Determine the [X, Y] coordinate at the center of the cell enclosing the given text.  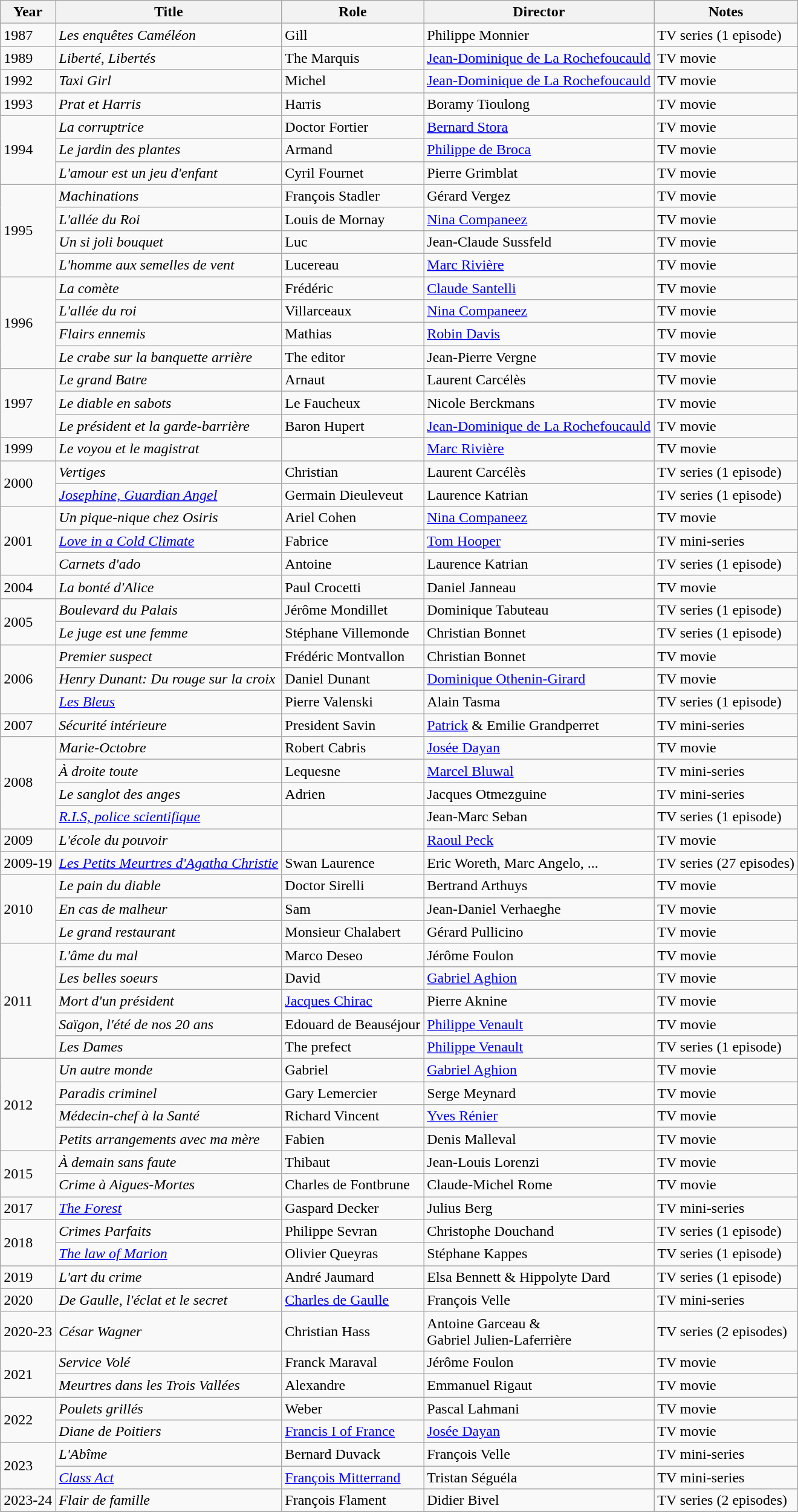
1992 [28, 81]
César Wagner [169, 1331]
Denis Malleval [539, 1139]
Charles de Fontbrune [353, 1185]
À droite toute [169, 771]
Boulevard du Palais [169, 610]
Nicole Berckmans [539, 403]
L'Abîme [169, 1455]
2023 [28, 1466]
2010 [28, 909]
Pierre Grimblat [539, 173]
Liberté, Libertés [169, 58]
2021 [28, 1374]
1996 [28, 323]
David [353, 978]
Un autre monde [169, 1070]
Lucereau [353, 265]
Jean-Marc Seban [539, 817]
Christophe Douchand [539, 1231]
Le juge est une femme [169, 633]
L'homme aux semelles de vent [169, 265]
Fabrice [353, 541]
Robert Cabris [353, 748]
2009-19 [28, 863]
2020-23 [28, 1331]
Le grand Batre [169, 380]
2017 [28, 1208]
Stéphane Villemonde [353, 633]
Meurtres dans les Trois Vallées [169, 1385]
Les Petits Meurtres d'Agatha Christie [169, 863]
Notes [726, 12]
Germain Dieuleveut [353, 495]
Le diable en sabots [169, 403]
2000 [28, 483]
L'âme du mal [169, 955]
2005 [28, 621]
Bertrand Arthuys [539, 886]
Thibaut [353, 1162]
Henry Dunant: Du rouge sur la croix [169, 679]
Vertiges [169, 472]
Philippe de Broca [539, 150]
Les belles soeurs [169, 978]
Tristan Séguéla [539, 1478]
La corruptrice [169, 127]
Frédéric [353, 288]
Jean-Daniel Verhaeghe [539, 909]
Taxi Girl [169, 81]
Paradis criminel [169, 1093]
Le pain du diable [169, 886]
Bernard Duvack [353, 1455]
L'amour est un jeu d'enfant [169, 173]
Boramy Tioulong [539, 104]
Olivier Queyras [353, 1254]
Bernard Stora [539, 127]
Daniel Dunant [353, 679]
De Gaulle, l'éclat et le secret [169, 1300]
L'allée du roi [169, 311]
Role [353, 12]
Mathias [353, 334]
2023-24 [28, 1501]
Christian [353, 472]
Gabriel [353, 1070]
The editor [353, 357]
Emmanuel Rigaut [539, 1385]
2009 [28, 840]
1994 [28, 150]
François Flament [353, 1501]
Harris [353, 104]
Class Act [169, 1478]
Christian Hass [353, 1331]
R.I.S, police scientifique [169, 817]
Michel [353, 81]
Claude Santelli [539, 288]
À demain sans faute [169, 1162]
1989 [28, 58]
TV series (27 episodes) [726, 863]
Doctor Sirelli [353, 886]
Swan Laurence [353, 863]
Ariel Cohen [353, 518]
Serge Meynard [539, 1093]
En cas de malheur [169, 909]
Robin Davis [539, 334]
The Marquis [353, 58]
Les Bleus [169, 702]
1997 [28, 403]
Monsieur Chalabert [353, 932]
Pierre Valenski [353, 702]
Armand [353, 150]
2004 [28, 587]
La bonté d'Alice [169, 587]
Lequesne [353, 771]
Poulets grillés [169, 1409]
Luc [353, 242]
Cyril Fournet [353, 173]
Elsa Bennett & Hippolyte Dard [539, 1277]
Stéphane Kappes [539, 1254]
The Forest [169, 1208]
Title [169, 12]
1999 [28, 449]
Gill [353, 35]
Jean-Claude Sussfeld [539, 242]
Le voyou et le magistrat [169, 449]
Service Volé [169, 1362]
Charles de Gaulle [353, 1300]
Marie-Octobre [169, 748]
Louis de Mornay [353, 219]
2020 [28, 1300]
Alain Tasma [539, 702]
Daniel Janneau [539, 587]
Carnets d'ado [169, 564]
Gérard Pullicino [539, 932]
Claude-Michel Rome [539, 1185]
Frédéric Montvallon [353, 656]
Flairs ennemis [169, 334]
Marcel Bluwal [539, 771]
Weber [353, 1409]
Un si joli bouquet [169, 242]
2001 [28, 541]
2007 [28, 725]
Marco Deseo [353, 955]
François Mitterrand [353, 1478]
Year [28, 12]
Villarceaux [353, 311]
2006 [28, 679]
1993 [28, 104]
1995 [28, 230]
Arnaut [353, 380]
Machinations [169, 196]
Yves Rénier [539, 1116]
Diane de Poitiers [169, 1432]
Le crabe sur la banquette arrière [169, 357]
Les Dames [169, 1047]
L'art du crime [169, 1277]
Fabien [353, 1139]
2015 [28, 1174]
Crime à Aigues-Mortes [169, 1185]
Eric Woreth, Marc Angelo, ... [539, 863]
Prat et Harris [169, 104]
The law of Marion [169, 1254]
2011 [28, 1001]
Gaspard Decker [353, 1208]
Didier Bivel [539, 1501]
Un pique-nique chez Osiris [169, 518]
L'allée du Roi [169, 219]
Baron Hupert [353, 426]
Antoine Garceau & Gabriel Julien-Laferrière [539, 1331]
Sam [353, 909]
Paul Crocetti [353, 587]
The prefect [353, 1047]
François Stadler [353, 196]
Francis I of France [353, 1432]
Premier suspect [169, 656]
Philippe Monnier [539, 35]
Philippe Sevran [353, 1231]
Gary Lemercier [353, 1093]
Patrick & Emilie Grandperret [539, 725]
Jean-Louis Lorenzi [539, 1162]
Julius Berg [539, 1208]
Richard Vincent [353, 1116]
Alexandre [353, 1385]
Gérard Vergez [539, 196]
Sécurité intérieure [169, 725]
Jérôme Mondillet [353, 610]
Love in a Cold Climate [169, 541]
Josephine, Guardian Angel [169, 495]
Dominique Tabuteau [539, 610]
Antoine [353, 564]
Edouard de Beauséjour [353, 1024]
Adrien [353, 794]
Jacques Chirac [353, 1001]
Mort d'un président [169, 1001]
Le jardin des plantes [169, 150]
Crimes Parfaits [169, 1231]
L'école du pouvoir [169, 840]
1987 [28, 35]
Saïgon, l'été de nos 20 ans [169, 1024]
Pascal Lahmani [539, 1409]
Le président et la garde-barrière [169, 426]
Pierre Aknine [539, 1001]
Jacques Otmezguine [539, 794]
Flair de famille [169, 1501]
Doctor Fortier [353, 127]
André Jaumard [353, 1277]
Le Faucheux [353, 403]
2012 [28, 1105]
Jean-Pierre Vergne [539, 357]
Dominique Othenin-Girard [539, 679]
Raoul Peck [539, 840]
Director [539, 12]
Le sanglot des anges [169, 794]
2019 [28, 1277]
Tom Hooper [539, 541]
Médecin-chef à la Santé [169, 1116]
La comète [169, 288]
2022 [28, 1420]
Franck Maraval [353, 1362]
President Savin [353, 725]
Petits arrangements avec ma mère [169, 1139]
2008 [28, 783]
2018 [28, 1242]
Le grand restaurant [169, 932]
Les enquêtes Caméléon [169, 35]
